Search for the cell housing the specified text and yield its (x, y) center coordinate. 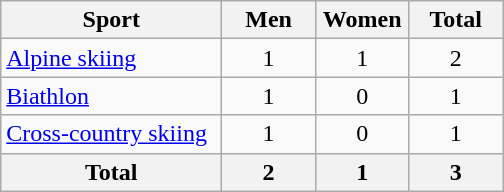
Men (269, 20)
Sport (112, 20)
Women (362, 20)
3 (456, 172)
Cross-country skiing (112, 134)
Biathlon (112, 96)
Alpine skiing (112, 58)
